Return the (X, Y) coordinate for the center point of the cell that contains the specified text.  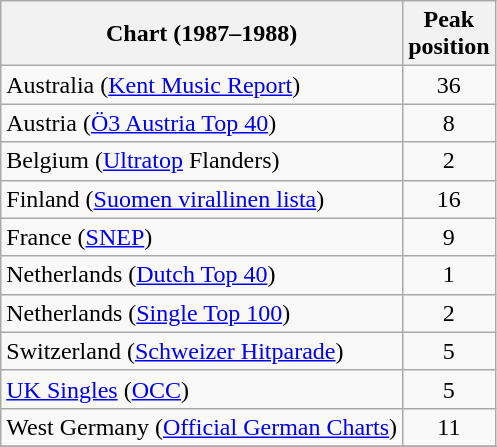
1 (449, 275)
Peakposition (449, 34)
Belgium (Ultratop Flanders) (202, 161)
9 (449, 237)
Austria (Ö3 Austria Top 40) (202, 123)
8 (449, 123)
UK Singles (OCC) (202, 389)
France (SNEP) (202, 237)
Switzerland (Schweizer Hitparade) (202, 351)
36 (449, 85)
Finland (Suomen virallinen lista) (202, 199)
West Germany (Official German Charts) (202, 427)
Australia (Kent Music Report) (202, 85)
Netherlands (Dutch Top 40) (202, 275)
16 (449, 199)
11 (449, 427)
Chart (1987–1988) (202, 34)
Netherlands (Single Top 100) (202, 313)
